From the cell containing the given text, extract its center point as (X, Y) coordinate. 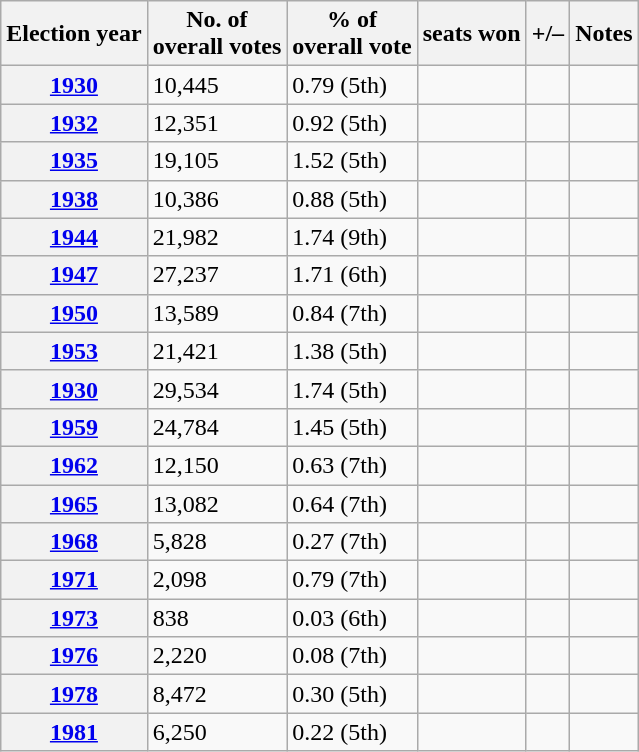
27,237 (217, 275)
1.74 (9th) (352, 237)
8,472 (217, 694)
0.79 (5th) (352, 85)
12,351 (217, 123)
1932 (74, 123)
0.03 (6th) (352, 618)
1.52 (5th) (352, 161)
5,828 (217, 542)
1947 (74, 275)
0.08 (7th) (352, 656)
24,784 (217, 427)
1968 (74, 542)
1950 (74, 313)
838 (217, 618)
0.22 (5th) (352, 732)
19,105 (217, 161)
+/– (548, 34)
1959 (74, 427)
21,982 (217, 237)
21,421 (217, 351)
1971 (74, 580)
1944 (74, 237)
1962 (74, 465)
0.84 (7th) (352, 313)
13,589 (217, 313)
1965 (74, 503)
1.45 (5th) (352, 427)
13,082 (217, 503)
0.27 (7th) (352, 542)
0.64 (7th) (352, 503)
% ofoverall vote (352, 34)
1938 (74, 199)
seats won (472, 34)
10,386 (217, 199)
Election year (74, 34)
0.63 (7th) (352, 465)
0.92 (5th) (352, 123)
1973 (74, 618)
0.30 (5th) (352, 694)
6,250 (217, 732)
1981 (74, 732)
1.71 (6th) (352, 275)
1.38 (5th) (352, 351)
1953 (74, 351)
10,445 (217, 85)
2,220 (217, 656)
0.79 (7th) (352, 580)
1.74 (5th) (352, 389)
1935 (74, 161)
29,534 (217, 389)
12,150 (217, 465)
Notes (604, 34)
0.88 (5th) (352, 199)
1976 (74, 656)
1978 (74, 694)
2,098 (217, 580)
No. ofoverall votes (217, 34)
